Provide the (x, y) coordinate of the cell's center where the given text is located.  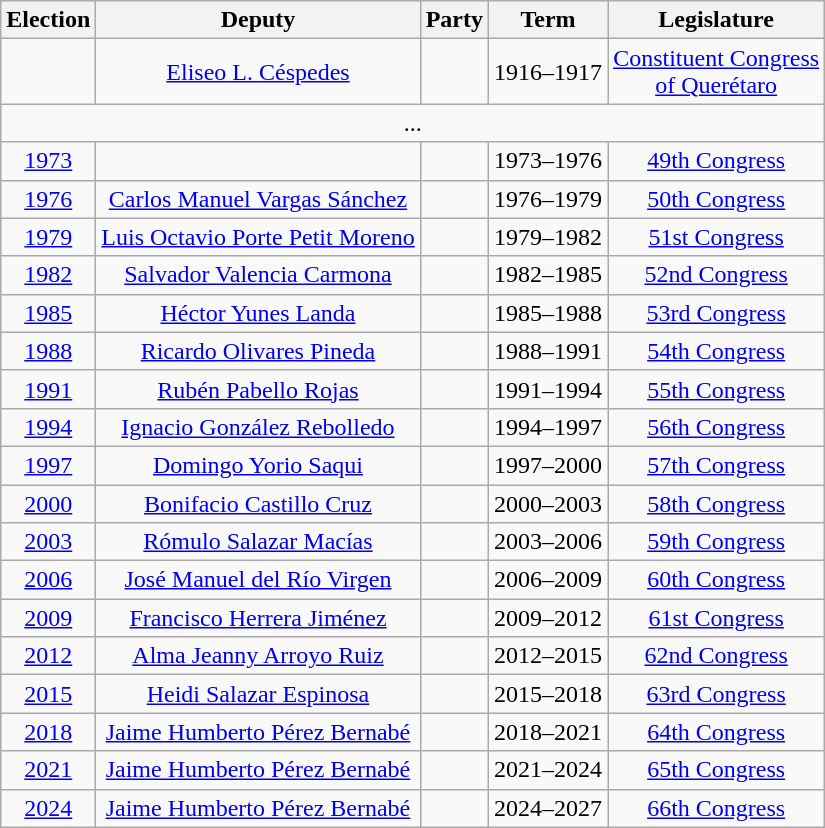
2021 (48, 770)
Constituent Congressof Querétaro (716, 72)
1976–1979 (548, 199)
Domingo Yorio Saqui (258, 465)
50th Congress (716, 199)
2018 (48, 732)
61st Congress (716, 618)
2000–2003 (548, 503)
1982 (48, 275)
63rd Congress (716, 694)
58th Congress (716, 503)
Party (454, 20)
2015 (48, 694)
Héctor Yunes Landa (258, 313)
2024–2027 (548, 808)
2009–2012 (548, 618)
2012–2015 (548, 656)
1973 (48, 161)
Legislature (716, 20)
65th Congress (716, 770)
1991 (48, 389)
1976 (48, 199)
José Manuel del Río Virgen (258, 580)
2003 (48, 542)
60th Congress (716, 580)
57th Congress (716, 465)
Bonifacio Castillo Cruz (258, 503)
1979–1982 (548, 237)
59th Congress (716, 542)
2009 (48, 618)
49th Congress (716, 161)
53rd Congress (716, 313)
1991–1994 (548, 389)
Rómulo Salazar Macías (258, 542)
2024 (48, 808)
1985 (48, 313)
1979 (48, 237)
1997 (48, 465)
1988 (48, 351)
2012 (48, 656)
Ricardo Olivares Pineda (258, 351)
Francisco Herrera Jiménez (258, 618)
56th Congress (716, 427)
2006 (48, 580)
62nd Congress (716, 656)
1994–1997 (548, 427)
Rubén Pabello Rojas (258, 389)
54th Congress (716, 351)
55th Congress (716, 389)
1988–1991 (548, 351)
... (413, 123)
1985–1988 (548, 313)
Alma Jeanny Arroyo Ruiz (258, 656)
Salvador Valencia Carmona (258, 275)
Ignacio González Rebolledo (258, 427)
1997–2000 (548, 465)
Election (48, 20)
1973–1976 (548, 161)
Deputy (258, 20)
51st Congress (716, 237)
Heidi Salazar Espinosa (258, 694)
Luis Octavio Porte Petit Moreno (258, 237)
2018–2021 (548, 732)
2006–2009 (548, 580)
2003–2006 (548, 542)
Term (548, 20)
2015–2018 (548, 694)
1982–1985 (548, 275)
52nd Congress (716, 275)
64th Congress (716, 732)
Eliseo L. Céspedes (258, 72)
1994 (48, 427)
2000 (48, 503)
Carlos Manuel Vargas Sánchez (258, 199)
1916–1917 (548, 72)
66th Congress (716, 808)
2021–2024 (548, 770)
